For the text-containing cell, return its midpoint in (X, Y) coordinate format. 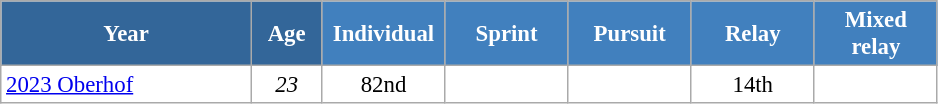
Sprint (506, 34)
Pursuit (630, 34)
Year (126, 34)
Age (286, 34)
Individual (384, 34)
Mixed relay (876, 34)
14th (752, 85)
82nd (384, 85)
Relay (752, 34)
2023 Oberhof (126, 85)
23 (286, 85)
